Search for the cell housing the specified text and yield its (X, Y) center coordinate. 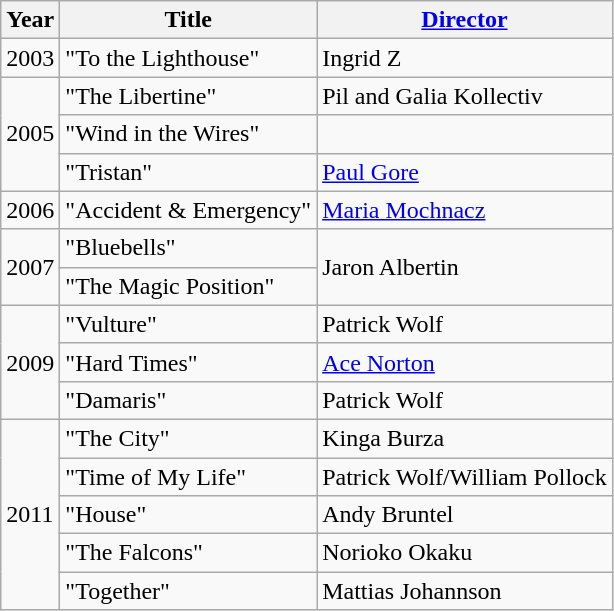
Maria Mochnacz (465, 210)
Ace Norton (465, 362)
Year (30, 20)
"Wind in the Wires" (188, 134)
"The Magic Position" (188, 286)
2009 (30, 362)
2003 (30, 58)
"To the Lighthouse" (188, 58)
2006 (30, 210)
"Vulture" (188, 324)
2005 (30, 134)
Mattias Johannson (465, 591)
Norioko Okaku (465, 553)
Jaron Albertin (465, 267)
Title (188, 20)
Andy Bruntel (465, 515)
Director (465, 20)
"Bluebells" (188, 248)
"Accident & Emergency" (188, 210)
"Time of My Life" (188, 477)
"Together" (188, 591)
"Hard Times" (188, 362)
Kinga Burza (465, 438)
Pil and Galia Kollectiv (465, 96)
"Tristan" (188, 172)
2007 (30, 267)
Paul Gore (465, 172)
"The Falcons" (188, 553)
"Damaris" (188, 400)
"House" (188, 515)
Ingrid Z (465, 58)
"The Libertine" (188, 96)
2011 (30, 514)
"The City" (188, 438)
Patrick Wolf/William Pollock (465, 477)
